Capture the cell that displays the provided text and extract its (X, Y) central coordinate. 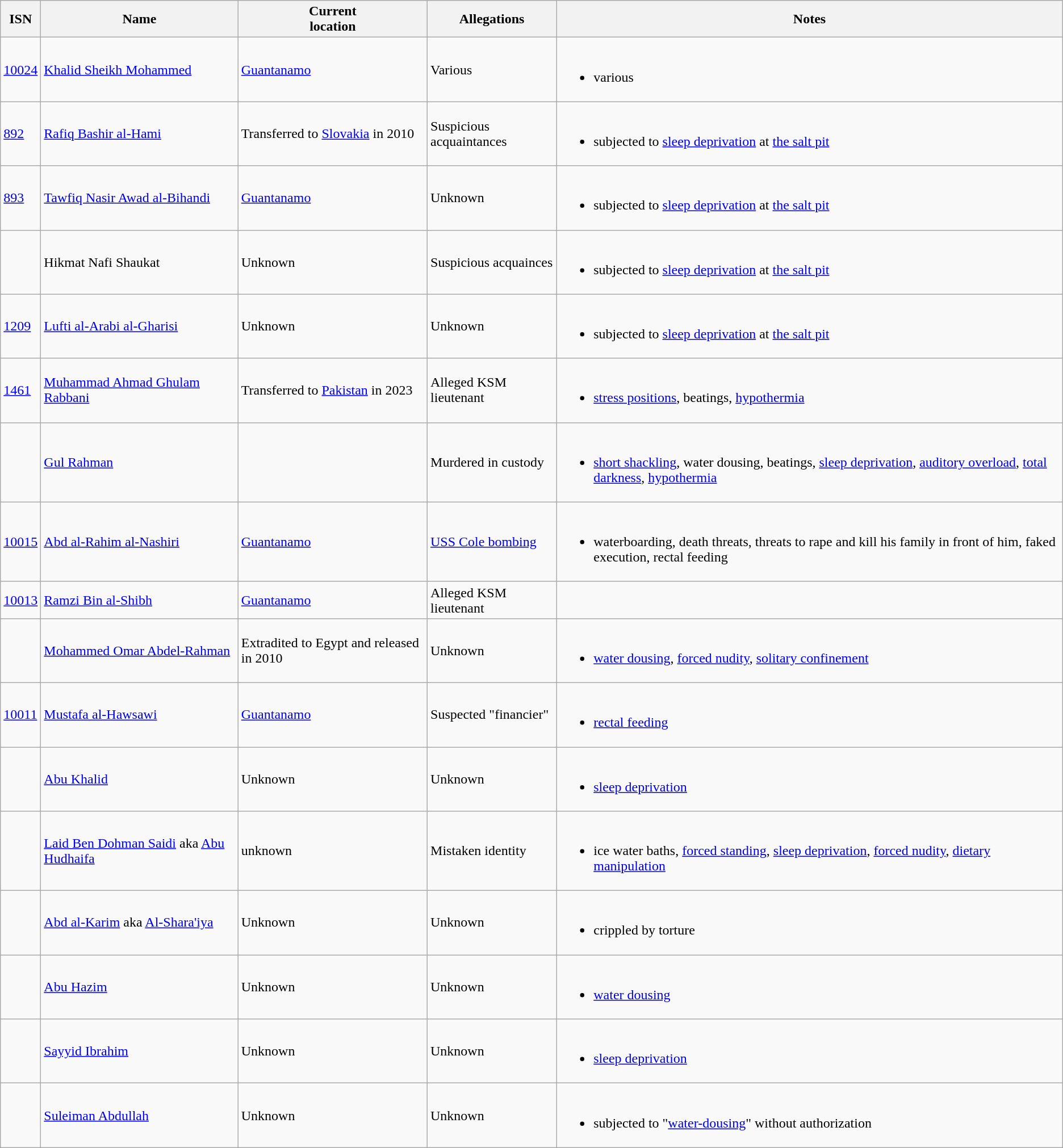
waterboarding, death threats, threats to rape and kill his family in front of him, faked execution, rectal feeding (810, 542)
Notes (810, 19)
Gul Rahman (140, 462)
Sayyid Ibrahim (140, 1051)
Extradited to Egypt and released in 2010 (333, 651)
ISN (20, 19)
USS Cole bombing (492, 542)
Suspected "financier" (492, 714)
unknown (333, 851)
Various (492, 69)
10013 (20, 600)
various (810, 69)
1209 (20, 326)
10024 (20, 69)
Ramzi Bin al-Shibh (140, 600)
Mustafa al-Hawsawi (140, 714)
Laid Ben Dohman Saidi aka Abu Hudhaifa (140, 851)
Muhammad Ahmad Ghulam Rabbani (140, 391)
893 (20, 198)
subjected to "water-dousing" without authorization (810, 1115)
Hikmat Nafi Shaukat (140, 262)
Mistaken identity (492, 851)
ice water baths, forced standing, sleep deprivation, forced nudity, dietary manipulation (810, 851)
Suspicious acquaintances (492, 134)
Abu Khalid (140, 779)
rectal feeding (810, 714)
Name (140, 19)
Currentlocation (333, 19)
stress positions, beatings, hypothermia (810, 391)
Khalid Sheikh Mohammed (140, 69)
10011 (20, 714)
1461 (20, 391)
Murdered in custody (492, 462)
short shackling, water dousing, beatings, sleep deprivation, auditory overload, total darkness, hypothermia (810, 462)
Abd al-Karim aka Al-Shara'iya (140, 923)
Tawfiq Nasir Awad al-Bihandi (140, 198)
water dousing (810, 987)
Transferred to Slovakia in 2010 (333, 134)
Transferred to Pakistan in 2023 (333, 391)
Lufti al-Arabi al-Gharisi (140, 326)
Abu Hazim (140, 987)
water dousing, forced nudity, solitary confinement (810, 651)
Suspicious acquainces (492, 262)
892 (20, 134)
Suleiman Abdullah (140, 1115)
10015 (20, 542)
Abd al-Rahim al-Nashiri (140, 542)
Rafiq Bashir al-Hami (140, 134)
Mohammed Omar Abdel-Rahman (140, 651)
crippled by torture (810, 923)
Allegations (492, 19)
